For the text-containing cell, return its midpoint in (x, y) coordinate format. 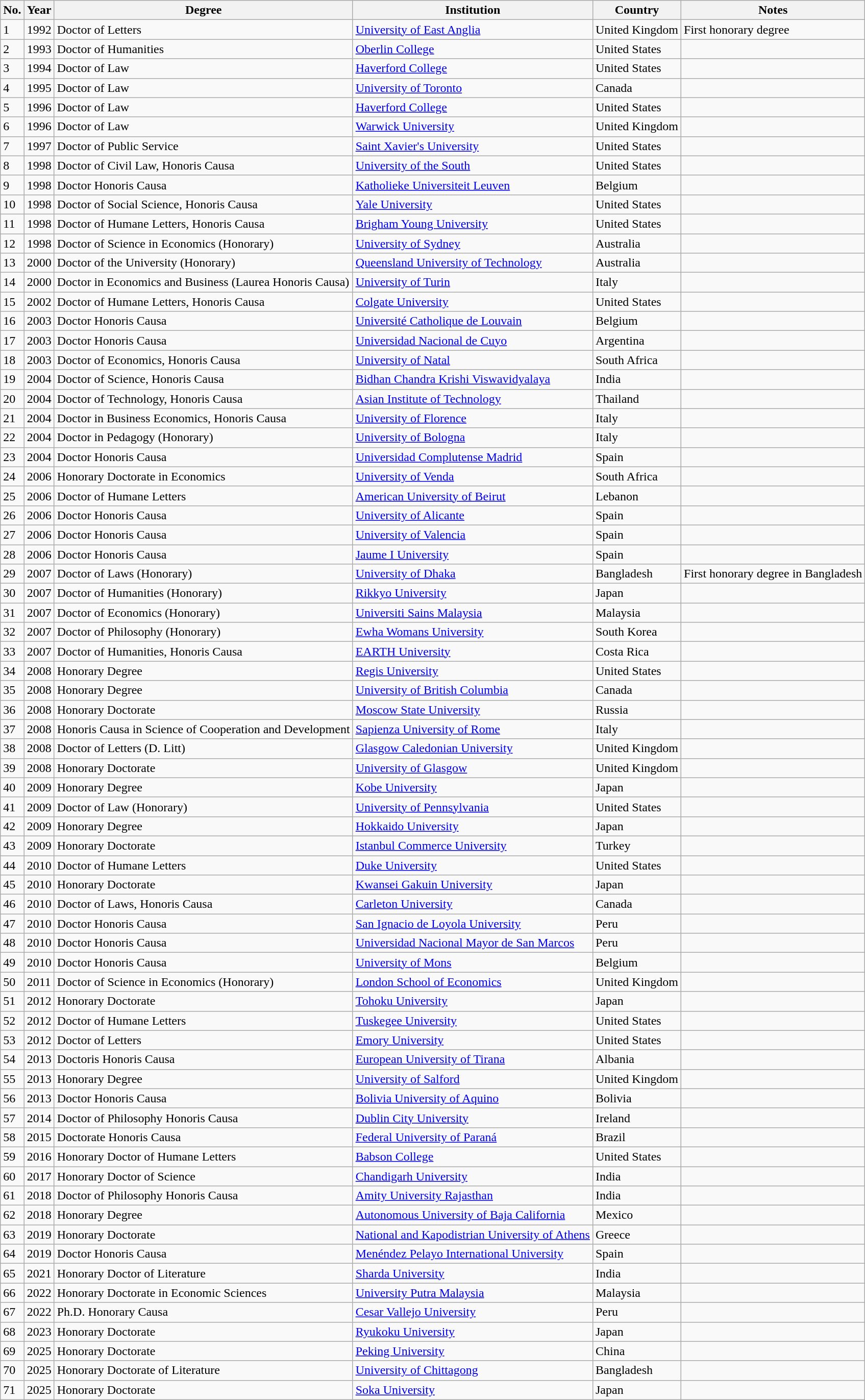
5 (12, 107)
2017 (39, 1176)
Ewha Womans University (473, 632)
21 (12, 418)
28 (12, 554)
Regis University (473, 671)
35 (12, 690)
53 (12, 1040)
23 (12, 457)
8 (12, 165)
70 (12, 1370)
Peking University (473, 1351)
Yale University (473, 204)
Doctor of Humanities (203, 49)
Doctor of Humanities, Honoris Causa (203, 651)
Doctor of Humanities (Honorary) (203, 593)
22 (12, 438)
44 (12, 865)
16 (12, 321)
59 (12, 1156)
51 (12, 1001)
43 (12, 846)
Federal University of Paraná (473, 1137)
Doctor of Science, Honoris Causa (203, 379)
Honoris Causa in Science of Cooperation and Development (203, 729)
Universidad Complutense Madrid (473, 457)
Rikkyo University (473, 593)
Universiti Sains Malaysia (473, 613)
60 (12, 1176)
55 (12, 1079)
2 (12, 49)
University Putra Malaysia (473, 1293)
Queensland University of Technology (473, 263)
47 (12, 924)
68 (12, 1332)
Lebanon (637, 496)
38 (12, 749)
25 (12, 496)
University of Alicante (473, 515)
Doctor of Civil Law, Honoris Causa (203, 165)
58 (12, 1137)
University of Dhaka (473, 574)
18 (12, 360)
Bidhan Chandra Krishi Viswavidyalaya (473, 379)
University of Salford (473, 1079)
National and Kapodistrian University of Athens (473, 1235)
Dublin City University (473, 1118)
Year (39, 10)
Chandigarh University (473, 1176)
63 (12, 1235)
Kwansei Gakuin University (473, 885)
6 (12, 127)
Warwick University (473, 127)
Université Catholique de Louvain (473, 321)
1997 (39, 146)
1995 (39, 88)
7 (12, 146)
Bolivia (637, 1098)
Doctor of Social Science, Honoris Causa (203, 204)
European University of Tirana (473, 1059)
Doctor of the University (Honorary) (203, 263)
Honorary Doctor of Literature (203, 1273)
Notes (773, 10)
Kobe University (473, 787)
Bolivia University of Aquino (473, 1098)
Emory University (473, 1040)
Brigham Young University (473, 224)
First honorary degree in Bangladesh (773, 574)
20 (12, 399)
29 (12, 574)
Doctor of Economics, Honoris Causa (203, 360)
2015 (39, 1137)
Thailand (637, 399)
61 (12, 1196)
Honorary Doctorate in Economic Sciences (203, 1293)
University of Turin (473, 282)
Doctor of Public Service (203, 146)
Hokkaido University (473, 826)
1994 (39, 68)
Glasgow Caledonian University (473, 749)
69 (12, 1351)
Brazil (637, 1137)
33 (12, 651)
10 (12, 204)
56 (12, 1098)
Amity University Rajasthan (473, 1196)
University of Florence (473, 418)
Doctoris Honoris Causa (203, 1059)
Doctor in Pedagogy (Honorary) (203, 438)
Universidad Nacional de Cuyo (473, 341)
Greece (637, 1235)
Russia (637, 710)
Degree (203, 10)
Duke University (473, 865)
Katholieke Universiteit Leuven (473, 185)
Honorary Doctor of Science (203, 1176)
Autonomous University of Baja California (473, 1215)
Argentina (637, 341)
Turkey (637, 846)
Costa Rica (637, 651)
Ireland (637, 1118)
Doctor of Letters (D. Litt) (203, 749)
Soka University (473, 1390)
Colgate University (473, 302)
Saint Xavier's University (473, 146)
12 (12, 244)
First honorary degree (773, 30)
65 (12, 1273)
64 (12, 1254)
32 (12, 632)
Cesar Vallejo University (473, 1312)
University of Chittagong (473, 1370)
Tohoku University (473, 1001)
2011 (39, 982)
University of Pennsylvania (473, 807)
University of Toronto (473, 88)
South Korea (637, 632)
Albania (637, 1059)
17 (12, 341)
42 (12, 826)
9 (12, 185)
46 (12, 904)
University of Mons (473, 962)
50 (12, 982)
Doctor in Business Economics, Honoris Causa (203, 418)
University of Bologna (473, 438)
14 (12, 282)
2023 (39, 1332)
36 (12, 710)
1993 (39, 49)
41 (12, 807)
Honorary Doctorate of Literature (203, 1370)
49 (12, 962)
Menéndez Pelayo International University (473, 1254)
31 (12, 613)
Doctor of Law (Honorary) (203, 807)
24 (12, 476)
Babson College (473, 1156)
Honorary Doctor of Humane Letters (203, 1156)
2021 (39, 1273)
Sapienza University of Rome (473, 729)
26 (12, 515)
Country (637, 10)
1992 (39, 30)
Mexico (637, 1215)
37 (12, 729)
Moscow State University (473, 710)
34 (12, 671)
Doctor in Economics and Business (Laurea Honoris Causa) (203, 282)
62 (12, 1215)
Honorary Doctorate in Economics (203, 476)
2014 (39, 1118)
Sharda University (473, 1273)
40 (12, 787)
39 (12, 768)
EARTH University (473, 651)
No. (12, 10)
Istanbul Commerce University (473, 846)
13 (12, 263)
27 (12, 535)
University of East Anglia (473, 30)
University of British Columbia (473, 690)
University of Valencia (473, 535)
Carleton University (473, 904)
Ph.D. Honorary Causa (203, 1312)
48 (12, 943)
52 (12, 1021)
66 (12, 1293)
Asian Institute of Technology (473, 399)
University of Glasgow (473, 768)
Tuskegee University (473, 1021)
Doctor of Laws (Honorary) (203, 574)
Doctor of Technology, Honoris Causa (203, 399)
57 (12, 1118)
15 (12, 302)
Jaume I University (473, 554)
71 (12, 1390)
Ryukoku University (473, 1332)
4 (12, 88)
67 (12, 1312)
China (637, 1351)
Doctorate Honoris Causa (203, 1137)
University of Venda (473, 476)
University of Natal (473, 360)
1 (12, 30)
Institution (473, 10)
30 (12, 593)
Doctor of Laws, Honoris Causa (203, 904)
Doctor of Economics (Honorary) (203, 613)
2016 (39, 1156)
Doctor of Philosophy (Honorary) (203, 632)
19 (12, 379)
Oberlin College (473, 49)
University of Sydney (473, 244)
London School of Economics (473, 982)
3 (12, 68)
Universidad Nacional Mayor de San Marcos (473, 943)
54 (12, 1059)
University of the South (473, 165)
11 (12, 224)
2002 (39, 302)
45 (12, 885)
San Ignacio de Loyola University (473, 924)
American University of Beirut (473, 496)
